Pinpoint the cell where the given text exists, returning its (X, Y) midpoint coordinate. 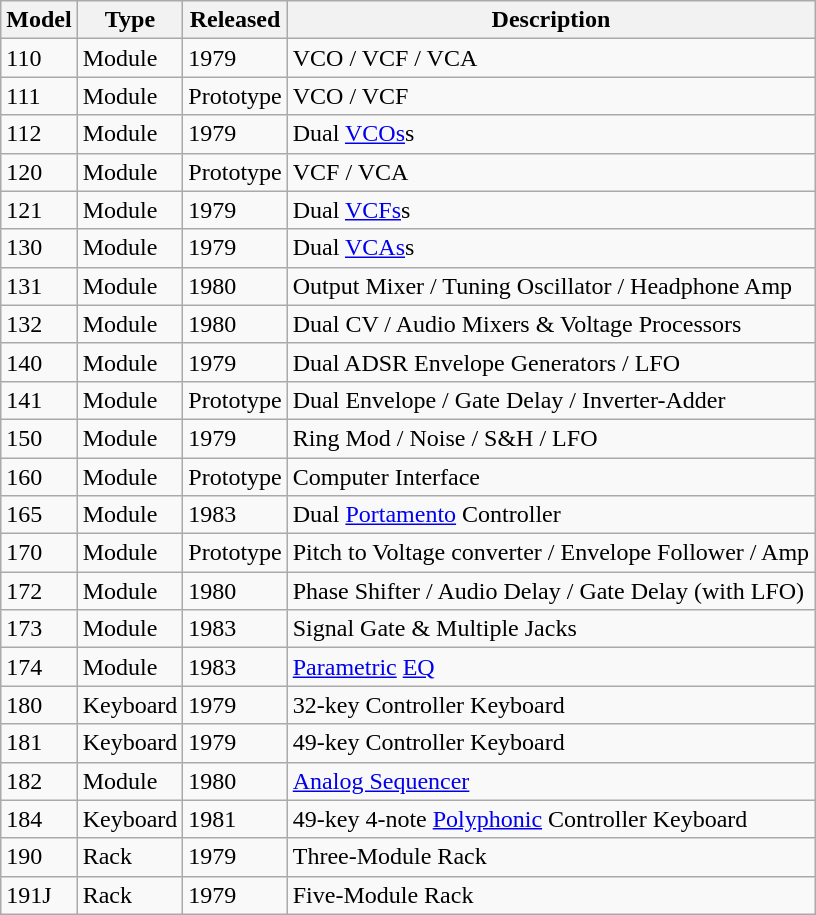
Dual VCFss (550, 210)
172 (39, 591)
174 (39, 667)
Dual Portamento Controller (550, 515)
Dual VCOss (550, 134)
165 (39, 515)
Dual VCAss (550, 248)
140 (39, 362)
Analog Sequencer (550, 781)
Phase Shifter / Audio Delay / Gate Delay (with LFO) (550, 591)
Released (235, 20)
Output Mixer / Tuning Oscillator / Headphone Amp (550, 286)
Parametric EQ (550, 667)
132 (39, 324)
111 (39, 96)
121 (39, 210)
120 (39, 172)
191J (39, 895)
Type (130, 20)
Pitch to Voltage converter / Envelope Follower / Amp (550, 553)
Signal Gate & Multiple Jacks (550, 629)
49-key Controller Keyboard (550, 743)
112 (39, 134)
Model (39, 20)
160 (39, 477)
Computer Interface (550, 477)
190 (39, 857)
110 (39, 58)
131 (39, 286)
32-key Controller Keyboard (550, 705)
182 (39, 781)
1981 (235, 819)
Dual Envelope / Gate Delay / Inverter-Adder (550, 400)
Ring Mod / Noise / S&H / LFO (550, 438)
184 (39, 819)
VCF / VCA (550, 172)
Dual CV / Audio Mixers & Voltage Processors (550, 324)
VCO / VCF / VCA (550, 58)
Dual ADSR Envelope Generators / LFO (550, 362)
173 (39, 629)
VCO / VCF (550, 96)
141 (39, 400)
Three-Module Rack (550, 857)
Description (550, 20)
Five-Module Rack (550, 895)
49-key 4-note Polyphonic Controller Keyboard (550, 819)
130 (39, 248)
180 (39, 705)
150 (39, 438)
181 (39, 743)
170 (39, 553)
